For the text-containing cell, return its midpoint in [X, Y] coordinate format. 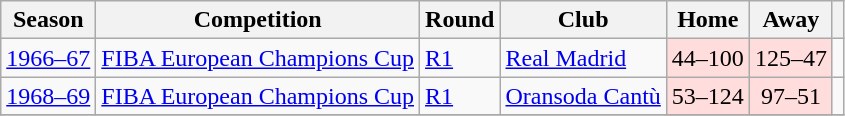
Home [708, 20]
1968–69 [48, 96]
Oransoda Cantù [583, 96]
Club [583, 20]
125–47 [790, 58]
Away [790, 20]
Season [48, 20]
53–124 [708, 96]
44–100 [708, 58]
Competition [258, 20]
97–51 [790, 96]
Real Madrid [583, 58]
1966–67 [48, 58]
Round [460, 20]
